For the text-containing cell, return its midpoint in (X, Y) coordinate format. 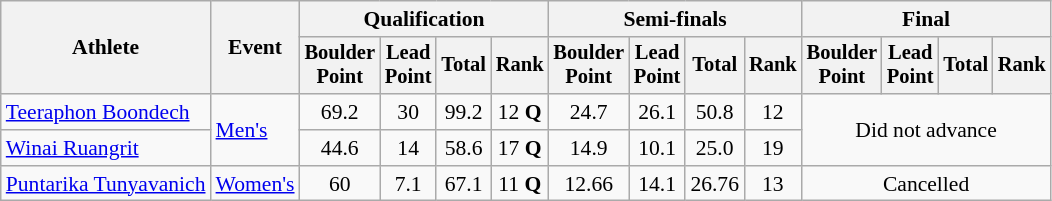
44.6 (340, 148)
50.8 (714, 112)
26.1 (657, 112)
25.0 (714, 148)
10.1 (657, 148)
99.2 (464, 112)
Men's (256, 130)
Qualification (424, 19)
Final (926, 19)
24.7 (589, 112)
12 Q (520, 112)
14.9 (589, 148)
Event (256, 48)
Winai Ruangrit (106, 148)
Semi-finals (676, 19)
Athlete (106, 48)
19 (773, 148)
58.6 (464, 148)
17 Q (520, 148)
69.2 (340, 112)
Did not advance (926, 130)
Teeraphon Boondech (106, 112)
14 (408, 148)
30 (408, 112)
12 (773, 112)
